Return (X, Y) of the center of cell containing provided text 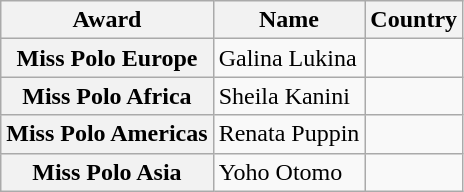
Country (414, 20)
Galina Lukina (289, 58)
Name (289, 20)
Miss Polo Africa (107, 96)
Miss Polo Asia (107, 172)
Yoho Otomo (289, 172)
Renata Puppin (289, 134)
Sheila Kanini (289, 96)
Award (107, 20)
Miss Polo Americas (107, 134)
Miss Polo Europe (107, 58)
